Scan for the cell matching the given text and deliver its [x, y] coordinate at center. 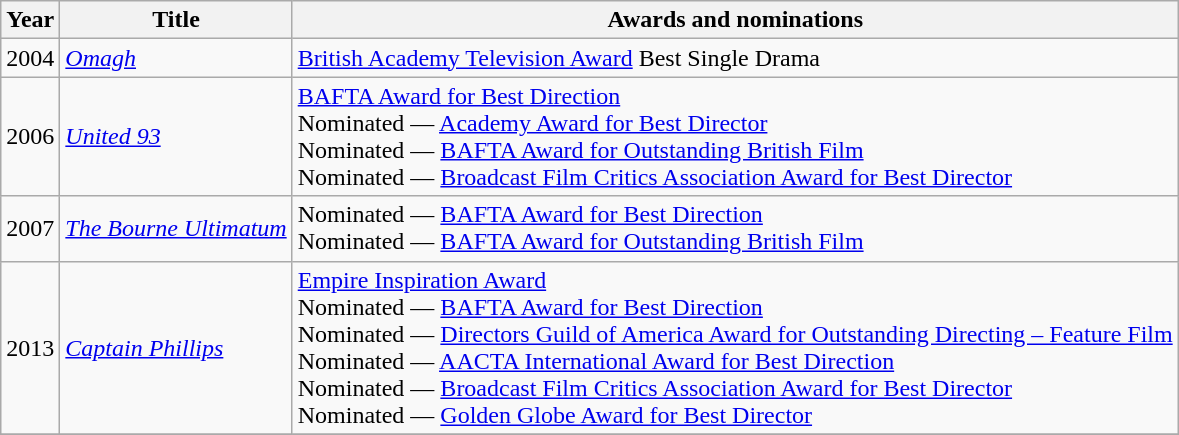
2006 [30, 136]
Nominated — BAFTA Award for Best Direction Nominated — BAFTA Award for Outstanding British Film [735, 228]
2007 [30, 228]
United 93 [176, 136]
Captain Phillips [176, 348]
British Academy Television Award Best Single Drama [735, 58]
The Bourne Ultimatum [176, 228]
2013 [30, 348]
Omagh [176, 58]
Awards and nominations [735, 20]
Year [30, 20]
2004 [30, 58]
Title [176, 20]
